Locate the cell with the specified text and output its [X, Y] center coordinate. 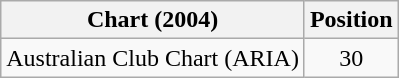
Australian Club Chart (ARIA) [153, 58]
30 [351, 58]
Chart (2004) [153, 20]
Position [351, 20]
